From the cell containing the given text, extract its center point as (x, y) coordinate. 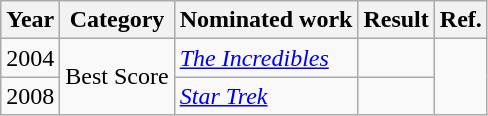
Ref. (460, 20)
Nominated work (266, 20)
Year (30, 20)
Star Trek (266, 96)
2004 (30, 58)
Category (117, 20)
2008 (30, 96)
Best Score (117, 77)
Result (396, 20)
The Incredibles (266, 58)
